Scan for the cell matching the given text and deliver its (x, y) coordinate at center. 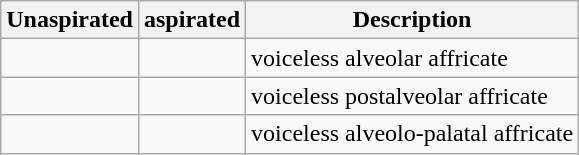
voiceless postalveolar affricate (412, 96)
Unaspirated (70, 20)
voiceless alveolar affricate (412, 58)
aspirated (192, 20)
voiceless alveolo-palatal affricate (412, 134)
Description (412, 20)
